Locate the cell with the specified text and output its (X, Y) center coordinate. 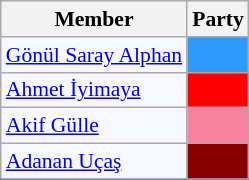
Member (94, 19)
Party (218, 19)
Adanan Uçaş (94, 162)
Gönül Saray Alphan (94, 55)
Ahmet İyimaya (94, 90)
Akif Gülle (94, 126)
